Determine the [X, Y] coordinate at the center of the cell enclosing the given text.  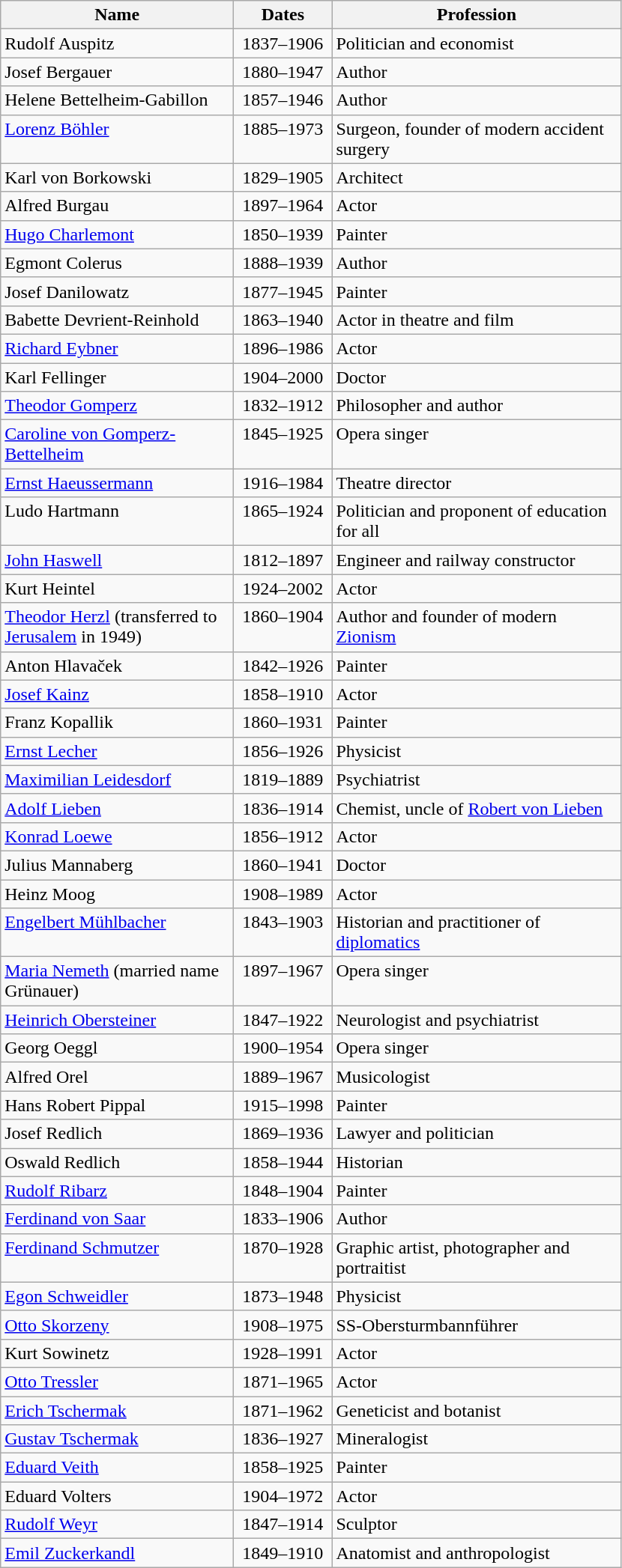
1858–1910 [283, 694]
Otto Skorzeny [117, 1325]
1845–1925 [283, 445]
Historian and practitioner of diplomatics [477, 933]
1860–1931 [283, 723]
Ferdinand Schmutzer [117, 1258]
1908–1989 [283, 893]
Politician and proponent of education for all [477, 521]
1849–1910 [283, 1553]
Graphic artist, photographer and portraitist [477, 1258]
Heinrich Obersteiner [117, 1020]
1915–1998 [283, 1105]
Eduard Volters [117, 1496]
1889–1967 [283, 1077]
1865–1924 [283, 521]
John Haswell [117, 560]
Name [117, 15]
1904–1972 [283, 1496]
Chemist, uncle of Robert von Lieben [477, 808]
Author and founder of modern Zionism [477, 627]
Ludo Hartmann [117, 521]
Karl von Borkowski [117, 177]
Alfred Burgau [117, 206]
Philosopher and author [477, 406]
1857–1946 [283, 100]
1847–1922 [283, 1020]
1885–1973 [283, 139]
Babette Devrient-Reinhold [117, 320]
Egon Schweidler [117, 1296]
1863–1940 [283, 320]
Eduard Veith [117, 1468]
Architect [477, 177]
Musicologist [477, 1077]
Maximilian Leidesdorf [117, 780]
Theatre director [477, 483]
1858–1925 [283, 1468]
Dates [283, 15]
1888–1939 [283, 263]
1928–1991 [283, 1353]
Geneticist and botanist [477, 1410]
Kurt Sowinetz [117, 1353]
1836–1914 [283, 808]
Caroline von Gomperz-Bettelheim [117, 445]
1836–1927 [283, 1439]
1829–1905 [283, 177]
1908–1975 [283, 1325]
Georg Oeggl [117, 1048]
Josef Kainz [117, 694]
1900–1954 [283, 1048]
1832–1912 [283, 406]
Richard Eybner [117, 348]
Julius Mannaberg [117, 865]
1869–1936 [283, 1134]
Profession [477, 15]
Alfred Orel [117, 1077]
1897–1967 [283, 981]
Hans Robert Pippal [117, 1105]
1856–1926 [283, 751]
1870–1928 [283, 1258]
Lorenz Böhler [117, 139]
1904–2000 [283, 377]
Josef Redlich [117, 1134]
1856–1912 [283, 836]
Hugo Charlemont [117, 234]
1819–1889 [283, 780]
Otto Tressler [117, 1382]
SS-Obersturmbannführer [477, 1325]
1847–1914 [283, 1525]
Rudolf Auspitz [117, 43]
Gustav Tschermak [117, 1439]
Sculptor [477, 1525]
1860–1941 [283, 865]
Ernst Haeussermann [117, 483]
1924–2002 [283, 589]
Theodor Herzl (transferred to Jerusalem in 1949) [117, 627]
Rudolf Weyr [117, 1525]
1833–1906 [283, 1219]
Engineer and railway constructor [477, 560]
Karl Fellinger [117, 377]
1871–1965 [283, 1382]
Oswald Redlich [117, 1162]
1837–1906 [283, 43]
1880–1947 [283, 72]
1897–1964 [283, 206]
1916–1984 [283, 483]
Lawyer and politician [477, 1134]
1843–1903 [283, 933]
Egmont Colerus [117, 263]
Adolf Lieben [117, 808]
1848–1904 [283, 1191]
Erich Tschermak [117, 1410]
Ernst Lecher [117, 751]
Engelbert Mühlbacher [117, 933]
Neurologist and psychiatrist [477, 1020]
Kurt Heintel [117, 589]
Anatomist and anthropologist [477, 1553]
1850–1939 [283, 234]
1896–1986 [283, 348]
Psychiatrist [477, 780]
1842–1926 [283, 666]
Franz Kopallik [117, 723]
Theodor Gomperz [117, 406]
1873–1948 [283, 1296]
Politician and economist [477, 43]
Josef Bergauer [117, 72]
Surgeon, founder of modern accident surgery [477, 139]
1860–1904 [283, 627]
1812–1897 [283, 560]
Historian [477, 1162]
Anton Hlavaček [117, 666]
Ferdinand von Saar [117, 1219]
Actor in theatre and film [477, 320]
Rudolf Ribarz [117, 1191]
Josef Danilowatz [117, 291]
1858–1944 [283, 1162]
Emil Zuckerkandl [117, 1553]
Mineralogist [477, 1439]
1871–1962 [283, 1410]
Maria Nemeth (married name Grünauer) [117, 981]
Helene Bettelheim-Gabillon [117, 100]
1877–1945 [283, 291]
Heinz Moog [117, 893]
Konrad Loewe [117, 836]
